Output the [x, y] coordinate of the center of the cell containing the given text.  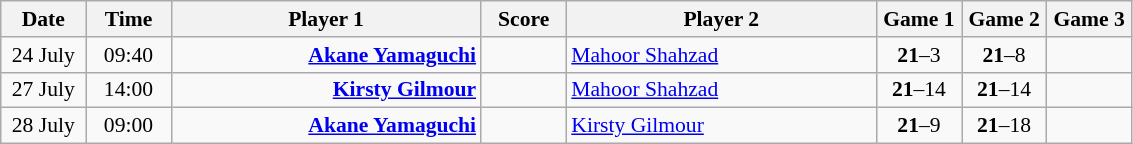
09:00 [128, 126]
Game 1 [918, 19]
21–3 [918, 55]
21–18 [1004, 126]
14:00 [128, 90]
27 July [44, 90]
Game 2 [1004, 19]
Game 3 [1090, 19]
21–8 [1004, 55]
Time [128, 19]
Player 2 [721, 19]
Player 1 [326, 19]
Date [44, 19]
24 July [44, 55]
Score [524, 19]
28 July [44, 126]
21–9 [918, 126]
09:40 [128, 55]
